From the cell containing the given text, extract its center point as (X, Y) coordinate. 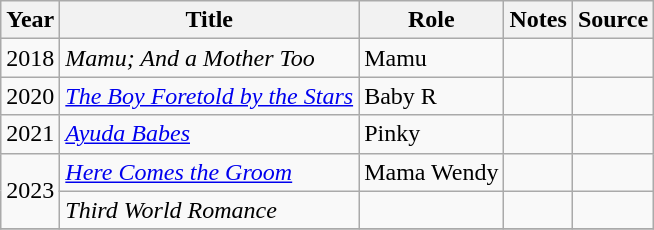
Pinky (432, 134)
Baby R (432, 96)
Mama Wendy (432, 172)
Mamu (432, 58)
Notes (538, 20)
Role (432, 20)
Here Comes the Groom (210, 172)
Third World Romance (210, 210)
The Boy Foretold by the Stars (210, 96)
Year (30, 20)
Title (210, 20)
Mamu; And a Mother Too (210, 58)
2018 (30, 58)
2020 (30, 96)
Source (612, 20)
2021 (30, 134)
2023 (30, 191)
Ayuda Babes (210, 134)
